Scan for the cell matching the given text and deliver its (x, y) coordinate at center. 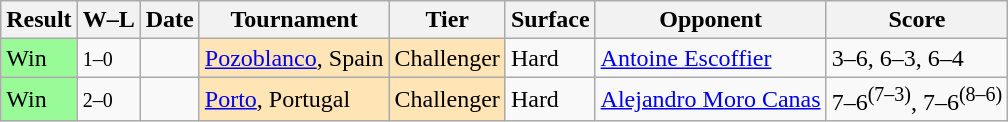
1–0 (108, 58)
2–0 (108, 100)
Porto, Portugal (294, 100)
Tournament (294, 20)
W–L (108, 20)
Pozoblanco, Spain (294, 58)
7–6(7–3), 7–6(8–6) (917, 100)
Opponent (710, 20)
Surface (550, 20)
Result (39, 20)
Score (917, 20)
Antoine Escoffier (710, 58)
Alejandro Moro Canas (710, 100)
Date (170, 20)
Tier (447, 20)
3–6, 6–3, 6–4 (917, 58)
